From the cell containing the given text, extract its center point as (x, y) coordinate. 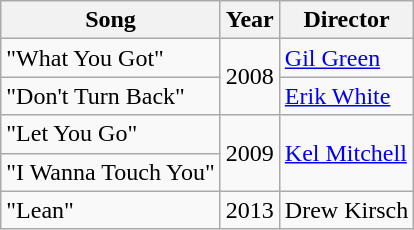
Kel Mitchell (346, 153)
Drew Kirsch (346, 210)
Song (110, 20)
2009 (250, 153)
Erik White (346, 96)
Gil Green (346, 58)
2013 (250, 210)
"I Wanna Touch You" (110, 172)
Director (346, 20)
"Don't Turn Back" (110, 96)
"Lean" (110, 210)
2008 (250, 77)
Year (250, 20)
"What You Got" (110, 58)
"Let You Go" (110, 134)
